Determine the [X, Y] coordinate at the center of the cell enclosing the given text.  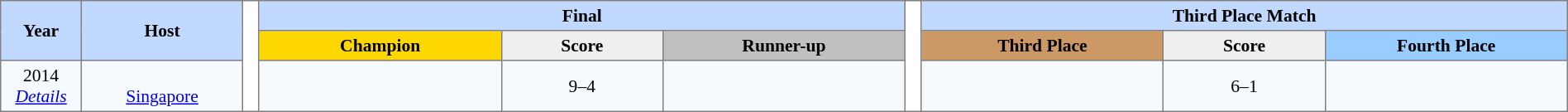
6–1 [1244, 86]
Final [582, 16]
Third Place Match [1244, 16]
Fourth Place [1446, 46]
Runner-up [784, 46]
Host [162, 31]
2014Details [41, 86]
Champion [380, 46]
9–4 [582, 86]
Third Place [1042, 46]
Year [41, 31]
Singapore [162, 86]
